From the cell containing the given text, extract its center point as [X, Y] coordinate. 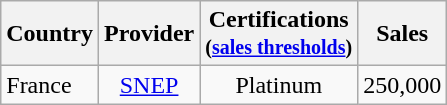
250,000 [402, 85]
Country [50, 34]
France [50, 85]
Sales [402, 34]
Certifications(sales thresholds) [279, 34]
SNEP [148, 85]
Provider [148, 34]
Platinum [279, 85]
